Search for the cell housing the specified text and yield its (X, Y) center coordinate. 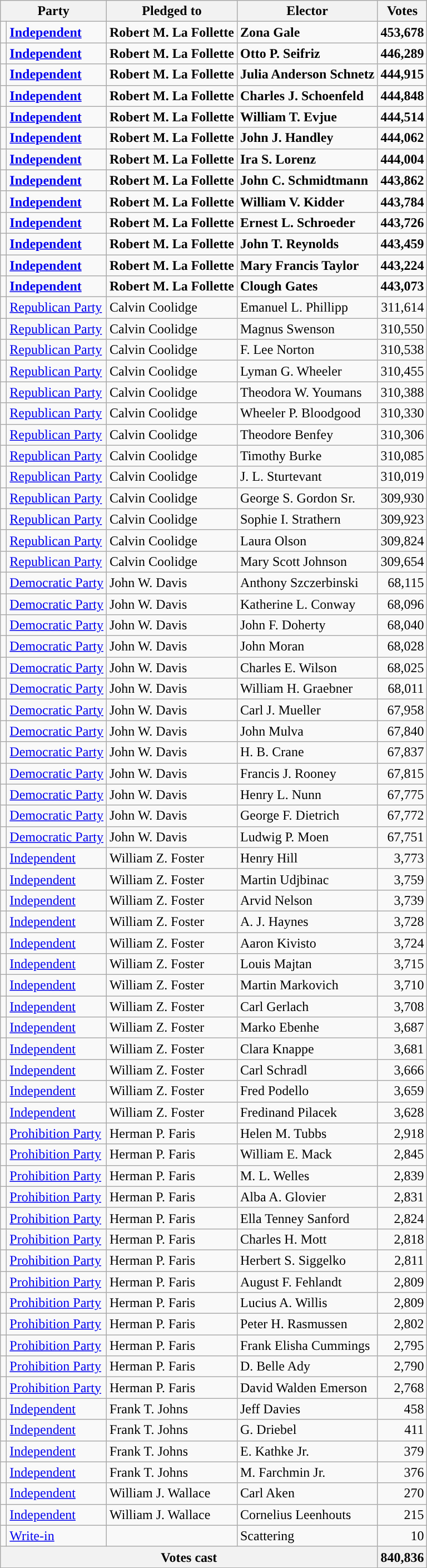
George S. Gordon Sr. (307, 498)
2,824 (403, 1218)
3,687 (403, 1028)
443,073 (403, 287)
840,836 (403, 1557)
Aaron Kivisto (307, 943)
2,768 (403, 1388)
Ira S. Lorenz (307, 159)
444,915 (403, 75)
379 (403, 1451)
310,550 (403, 329)
John Moran (307, 647)
67,751 (403, 837)
310,019 (403, 477)
Marko Ebenhe (307, 1028)
Charles H. Mott (307, 1239)
67,815 (403, 773)
Write-in (57, 1536)
Cornelius Leenhouts (307, 1515)
Frank Elisha Cummings (307, 1345)
Clara Knappe (307, 1049)
68,028 (403, 647)
411 (403, 1430)
444,062 (403, 138)
3,728 (403, 921)
Sophie I. Strathern (307, 519)
376 (403, 1472)
444,004 (403, 159)
Wheeler P. Bloodgood (307, 413)
2,918 (403, 1133)
3,724 (403, 943)
68,096 (403, 604)
68,011 (403, 689)
Pledged to (171, 11)
3,715 (403, 964)
Charles J. Schoenfeld (307, 96)
270 (403, 1493)
Fred Podello (307, 1091)
Martin Udjbinac (307, 879)
Henry L. Nunn (307, 795)
Mary Francis Taylor (307, 265)
Clough Gates (307, 287)
William T. Evjue (307, 117)
Mary Scott Johnson (307, 561)
67,837 (403, 752)
Helen M. Tubbs (307, 1133)
Anthony Szczerbinski (307, 583)
Henry Hill (307, 858)
Herbert S. Siggelko (307, 1260)
Timothy Burke (307, 456)
M. Farchmin Jr. (307, 1472)
67,772 (403, 816)
67,775 (403, 795)
2,845 (403, 1155)
Arvid Nelson (307, 900)
2,839 (403, 1176)
Votes cast (189, 1557)
E. Kathke Jr. (307, 1451)
Peter H. Rasmussen (307, 1324)
Carl J. Mueller (307, 710)
310,085 (403, 456)
Zona Gale (307, 32)
458 (403, 1409)
310,538 (403, 350)
Scattering (307, 1536)
3,773 (403, 858)
443,459 (403, 244)
Martin Markovich (307, 985)
William V. Kidder (307, 201)
Carl Schradl (307, 1070)
H. B. Crane (307, 752)
G. Driebel (307, 1430)
William H. Graebner (307, 689)
M. L. Welles (307, 1176)
Elector (307, 11)
Party (53, 11)
Magnus Swenson (307, 329)
309,654 (403, 561)
Carl Gerlach (307, 1007)
3,681 (403, 1049)
John Mulva (307, 731)
68,025 (403, 668)
2,802 (403, 1324)
453,678 (403, 32)
310,388 (403, 392)
10 (403, 1536)
Julia Anderson Schnetz (307, 75)
444,514 (403, 117)
A. J. Haynes (307, 921)
Francis J. Rooney (307, 773)
310,455 (403, 371)
Votes (403, 11)
Ludwig P. Moen (307, 837)
John C. Schmidtmann (307, 180)
George F. Dietrich (307, 816)
Lyman G. Wheeler (307, 371)
J. L. Sturtevant (307, 477)
John F. Doherty (307, 625)
443,862 (403, 180)
Fredinand Pilacek (307, 1112)
443,224 (403, 265)
3,739 (403, 900)
Otto P. Seifriz (307, 53)
August F. Fehlandt (307, 1281)
Ernest L. Schroeder (307, 223)
D. Belle Ady (307, 1367)
3,659 (403, 1091)
William E. Mack (307, 1155)
Emanuel L. Phillipp (307, 308)
3,666 (403, 1070)
John T. Reynolds (307, 244)
444,848 (403, 96)
Louis Majtan (307, 964)
Katherine L. Conway (307, 604)
2,818 (403, 1239)
Laura Olson (307, 540)
Charles E. Wilson (307, 668)
Jeff Davies (307, 1409)
3,708 (403, 1007)
310,306 (403, 435)
3,628 (403, 1112)
68,115 (403, 583)
2,795 (403, 1345)
Theodore Benfey (307, 435)
3,759 (403, 879)
68,040 (403, 625)
John J. Handley (307, 138)
David Walden Emerson (307, 1388)
446,289 (403, 53)
443,726 (403, 223)
309,930 (403, 498)
67,840 (403, 731)
Ella Tenney Sanford (307, 1218)
310,330 (403, 413)
309,824 (403, 540)
309,923 (403, 519)
Lucius A. Willis (307, 1303)
Theodora W. Youmans (307, 392)
215 (403, 1515)
311,614 (403, 308)
2,811 (403, 1260)
67,958 (403, 710)
Alba A. Glovier (307, 1197)
443,784 (403, 201)
F. Lee Norton (307, 350)
2,790 (403, 1367)
3,710 (403, 985)
Carl Aken (307, 1493)
2,831 (403, 1197)
